Capture the cell that displays the provided text and extract its [X, Y] central coordinate. 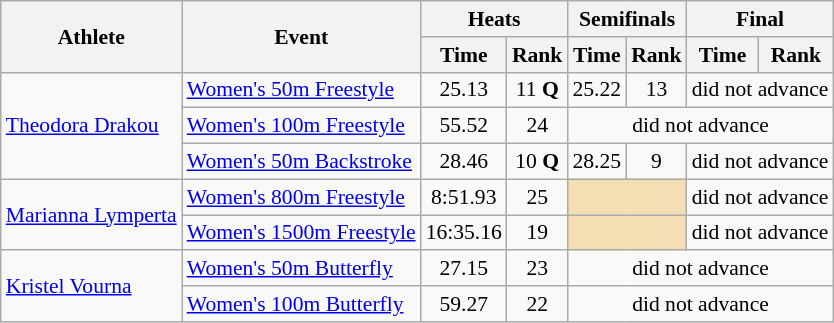
Theodora Drakou [92, 126]
Women's 50m Butterfly [302, 269]
28.25 [596, 162]
55.52 [464, 126]
Women's 1500m Freestyle [302, 233]
59.27 [464, 304]
Marianna Lymperta [92, 214]
Heats [494, 19]
Women's 100m Butterfly [302, 304]
25.22 [596, 90]
Women's 100m Freestyle [302, 126]
Event [302, 36]
Semifinals [626, 19]
8:51.93 [464, 197]
27.15 [464, 269]
24 [538, 126]
Kristel Vourna [92, 286]
13 [656, 90]
11 Q [538, 90]
Women's 50m Freestyle [302, 90]
19 [538, 233]
23 [538, 269]
Women's 800m Freestyle [302, 197]
Athlete [92, 36]
16:35.16 [464, 233]
Women's 50m Backstroke [302, 162]
28.46 [464, 162]
9 [656, 162]
Final [760, 19]
25 [538, 197]
22 [538, 304]
10 Q [538, 162]
25.13 [464, 90]
